Identify which cell holds the provided text, then report its (X, Y) central coordinate. 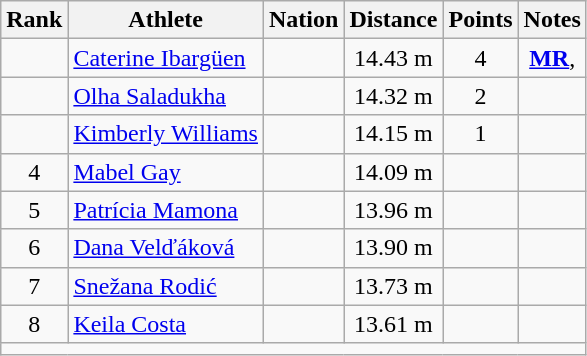
13.90 m (394, 248)
7 (34, 286)
13.73 m (394, 286)
Olha Saladukha (166, 96)
Patrícia Mamona (166, 210)
14.15 m (394, 134)
Points (480, 20)
Athlete (166, 20)
Distance (394, 20)
2 (480, 96)
8 (34, 324)
1 (480, 134)
14.09 m (394, 172)
Snežana Rodić (166, 286)
Caterine Ibargüen (166, 58)
13.61 m (394, 324)
MR, (552, 58)
Nation (303, 20)
5 (34, 210)
Kimberly Williams (166, 134)
Dana Velďáková (166, 248)
Notes (552, 20)
Rank (34, 20)
Mabel Gay (166, 172)
13.96 m (394, 210)
14.32 m (394, 96)
6 (34, 248)
14.43 m (394, 58)
Keila Costa (166, 324)
